Extract the (x, y) coordinate from the center of the cell holding the provided text.  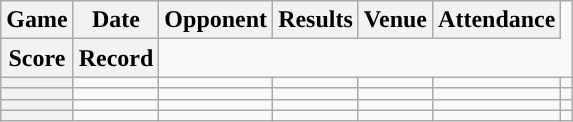
Attendance (497, 20)
Score (37, 58)
Record (116, 58)
Venue (395, 20)
Opponent (216, 20)
Date (116, 20)
Results (316, 20)
Game (37, 20)
